For the text-containing cell, return its midpoint in [X, Y] coordinate format. 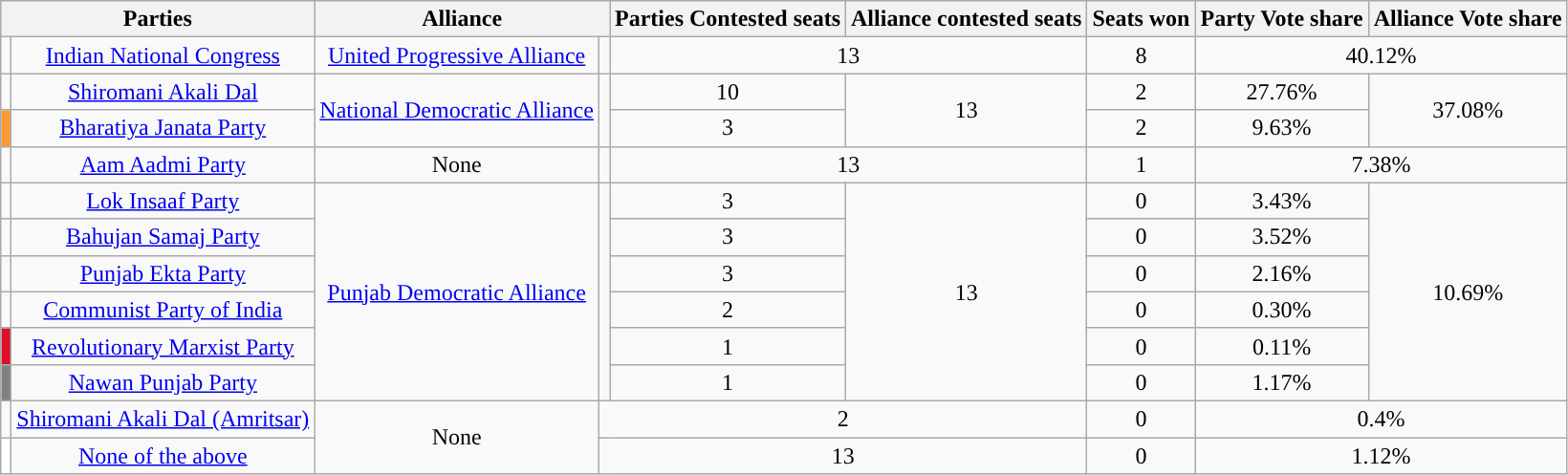
Alliance [463, 19]
7.38% [1381, 164]
National Democratic Alliance [457, 110]
10.69% [1468, 291]
Nawan Punjab Party [163, 382]
Party Vote share [1281, 19]
Punjab Democratic Alliance [457, 291]
0.4% [1381, 419]
0.30% [1281, 310]
10 [729, 92]
1.12% [1381, 456]
Revolutionary Marxist Party [163, 346]
Alliance Vote share [1468, 19]
None of the above [163, 456]
Indian National Congress [163, 55]
Communist Party of India [163, 310]
Alliance contested seats [967, 19]
Parties Contested seats [729, 19]
8 [1142, 55]
3.43% [1281, 201]
Bharatiya Janata Party [163, 128]
27.76% [1281, 92]
United Progressive Alliance [457, 55]
3.52% [1281, 237]
Parties [158, 19]
0.11% [1281, 346]
Shiromani Akali Dal [163, 92]
Bahujan Samaj Party [163, 237]
Seats won [1142, 19]
Aam Aadmi Party [163, 164]
9.63% [1281, 128]
37.08% [1468, 110]
Shiromani Akali Dal (Amritsar) [163, 419]
2.16% [1281, 273]
40.12% [1381, 55]
Punjab Ekta Party [163, 273]
Lok Insaaf Party [163, 201]
1.17% [1281, 382]
